Capture the cell that displays the provided text and extract its (x, y) central coordinate. 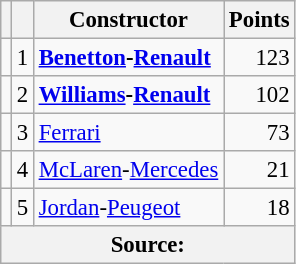
1 (22, 58)
Points (260, 20)
Ferrari (128, 133)
Source: (148, 245)
3 (22, 133)
Benetton-Renault (128, 58)
4 (22, 170)
102 (260, 95)
Jordan-Peugeot (128, 208)
5 (22, 208)
McLaren-Mercedes (128, 170)
2 (22, 95)
73 (260, 133)
Constructor (128, 20)
123 (260, 58)
21 (260, 170)
18 (260, 208)
Williams-Renault (128, 95)
